From the cell containing the given text, extract its center point as (X, Y) coordinate. 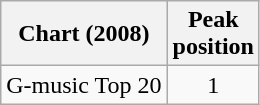
Chart (2008) (84, 34)
G-music Top 20 (84, 85)
Peakposition (213, 34)
1 (213, 85)
